Determine the [x, y] coordinate at the center of the cell enclosing the given text.  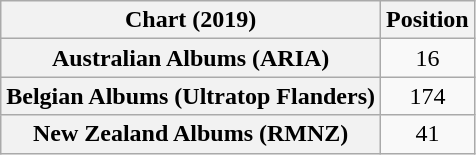
Chart (2019) [191, 20]
41 [428, 134]
New Zealand Albums (RMNZ) [191, 134]
16 [428, 58]
Australian Albums (ARIA) [191, 58]
Belgian Albums (Ultratop Flanders) [191, 96]
Position [428, 20]
174 [428, 96]
